For the text-containing cell, return its midpoint in [X, Y] coordinate format. 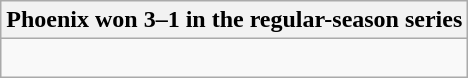
Phoenix won 3–1 in the regular-season series [234, 20]
